From the cell containing the given text, extract its center point as [X, Y] coordinate. 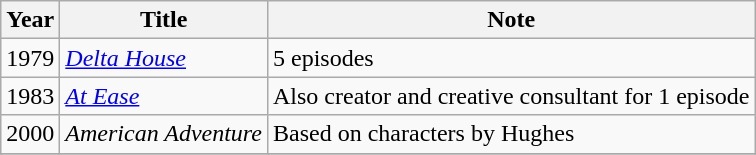
1983 [30, 96]
2000 [30, 134]
Also creator and creative consultant for 1 episode [511, 96]
Title [164, 20]
5 episodes [511, 58]
Note [511, 20]
1979 [30, 58]
American Adventure [164, 134]
Delta House [164, 58]
Year [30, 20]
At Ease [164, 96]
Based on characters by Hughes [511, 134]
